Capture the cell that displays the provided text and extract its [X, Y] central coordinate. 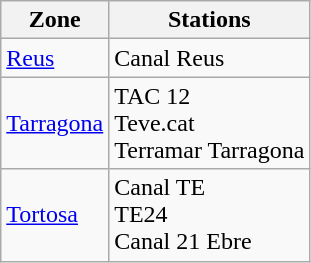
Stations [210, 20]
Canal Reus [210, 58]
Reus [55, 58]
TAC 12Teve.catTerramar Tarragona [210, 123]
Canal TETE24Canal 21 Ebre [210, 215]
Zone [55, 20]
Tarragona [55, 123]
Tortosa [55, 215]
